From the cell containing the given text, extract its center point as [X, Y] coordinate. 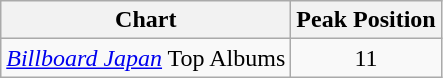
Peak Position [366, 20]
Billboard Japan Top Albums [146, 58]
Chart [146, 20]
11 [366, 58]
